Scan for the cell matching the given text and deliver its [X, Y] coordinate at center. 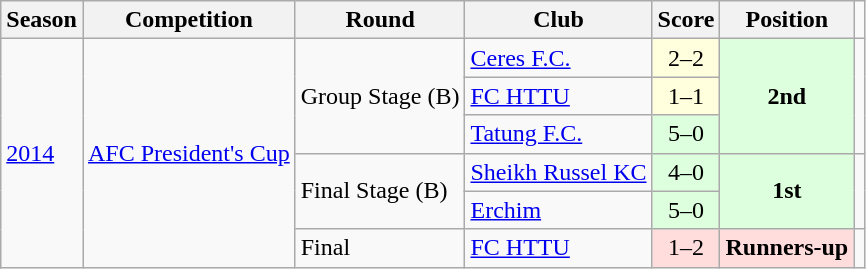
Round [380, 20]
Club [558, 20]
Season [42, 20]
Runners-up [787, 248]
Group Stage (B) [380, 96]
2nd [787, 96]
4–0 [686, 172]
2014 [42, 153]
Ceres F.C. [558, 58]
Final Stage (B) [380, 191]
1st [787, 191]
Position [787, 20]
Competition [188, 20]
Erchim [558, 210]
2–2 [686, 58]
Tatung F.C. [558, 134]
1–1 [686, 96]
AFC President's Cup [188, 153]
Score [686, 20]
Sheikh Russel KC [558, 172]
1–2 [686, 248]
Final [380, 248]
